Return [X, Y] of the center of cell containing provided text 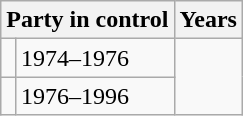
Years [208, 20]
1974–1976 [94, 58]
1976–1996 [94, 96]
Party in control [88, 20]
